For the text-containing cell, return its midpoint in (X, Y) coordinate format. 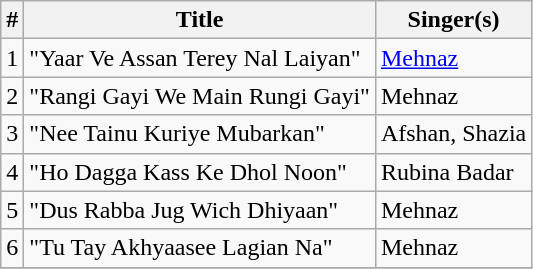
"Tu Tay Akhyaasee Lagian Na" (200, 248)
# (12, 20)
"Rangi Gayi We Main Rungi Gayi" (200, 96)
"Ho Dagga Kass Ke Dhol Noon" (200, 172)
"Dus Rabba Jug Wich Dhiyaan" (200, 210)
2 (12, 96)
Afshan, Shazia (453, 134)
6 (12, 248)
1 (12, 58)
"Nee Tainu Kuriye Mubarkan" (200, 134)
5 (12, 210)
Rubina Badar (453, 172)
3 (12, 134)
"Yaar Ve Assan Terey Nal Laiyan" (200, 58)
4 (12, 172)
Singer(s) (453, 20)
Title (200, 20)
